Detect which cell encompasses the target text, then output its (x, y) center coordinate. 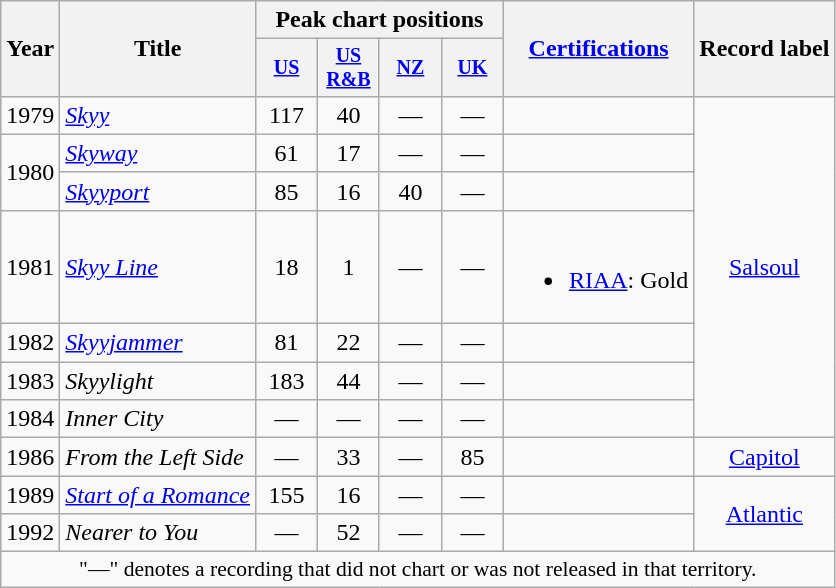
Year (30, 49)
1992 (30, 533)
1982 (30, 343)
Certifications (598, 49)
1 (348, 266)
1989 (30, 495)
US (287, 68)
Record label (764, 49)
1984 (30, 419)
44 (348, 381)
NZ (410, 68)
61 (287, 153)
117 (287, 115)
1980 (30, 172)
UK (472, 68)
81 (287, 343)
1986 (30, 457)
Skyway (158, 153)
Title (158, 49)
From the Left Side (158, 457)
Skyy (158, 115)
22 (348, 343)
52 (348, 533)
Nearer to You (158, 533)
Inner City (158, 419)
18 (287, 266)
USR&B (348, 68)
Start of a Romance (158, 495)
Salsoul (764, 266)
Peak chart positions (380, 20)
1983 (30, 381)
155 (287, 495)
17 (348, 153)
Skyylight (158, 381)
"—" denotes a recording that did not chart or was not released in that territory. (418, 570)
RIAA: Gold (598, 266)
Skyy Line (158, 266)
1979 (30, 115)
Skyyport (158, 191)
33 (348, 457)
Atlantic (764, 514)
Capitol (764, 457)
Skyyjammer (158, 343)
183 (287, 381)
1981 (30, 266)
